Locate the cell with the specified text and output its (X, Y) center coordinate. 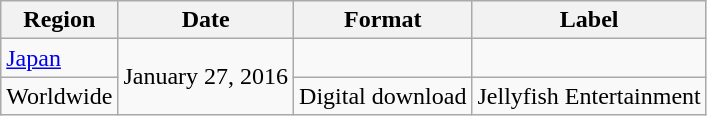
Region (60, 20)
Worldwide (60, 96)
Japan (60, 58)
Jellyfish Entertainment (589, 96)
January 27, 2016 (206, 77)
Digital download (383, 96)
Label (589, 20)
Date (206, 20)
Format (383, 20)
